Find where the given text appears and provide that cell's center as (X, Y) coordinate. 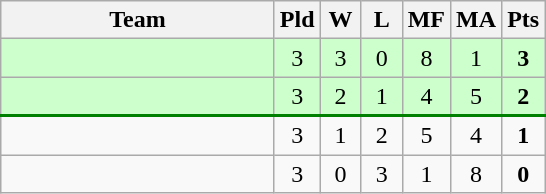
Pld (297, 20)
W (340, 20)
MA (476, 20)
L (382, 20)
Pts (524, 20)
Team (138, 20)
MF (426, 20)
